Search for the cell housing the specified text and yield its (X, Y) center coordinate. 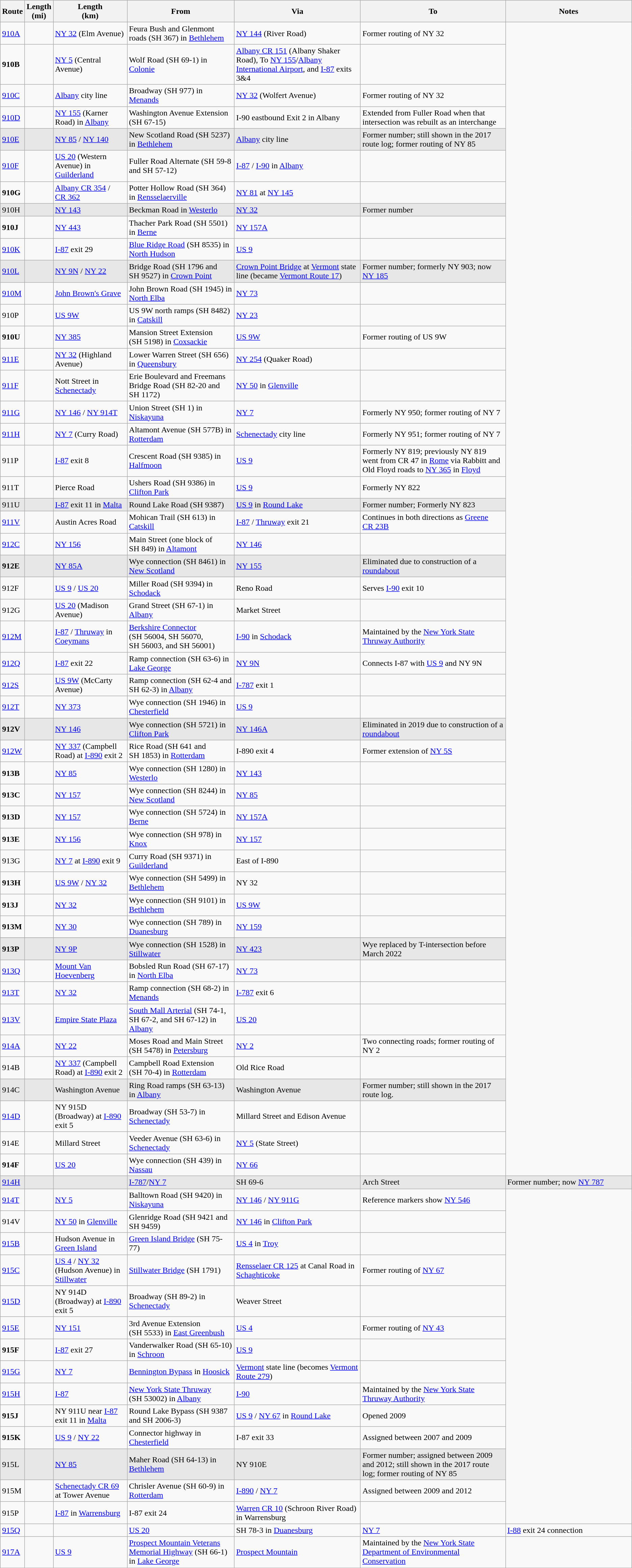
Length(mi) (39, 11)
US 9W / NY 32 (90, 883)
Wye connection (SH 9101) in Bethlehem (181, 905)
Fuller Road Alternate (SH 59-8 and SH 57-12) (181, 166)
I-87 exit 22 (90, 663)
Former number; assigned between 2009 and 2012; still shown in the 2017 route log; former routing of NY 85 (433, 1464)
NY 2 (297, 1046)
Route (12, 11)
Beckman Road in Westerlo (181, 210)
912M (12, 636)
Wye connection (SH 439) in Nassau (181, 1165)
Wye connection (SH 5499) in Bethlehem (181, 883)
NY 915D (Broadway) at I-890 exit 5 (90, 1116)
Former number (433, 210)
NY 910E (297, 1464)
915J (12, 1416)
NY 9N / NY 22 (90, 271)
Maintained by the New York State Department of Environmental Conservation (433, 1552)
Green Island Bridge (SH 75-77) (181, 1244)
915K (12, 1438)
US 9W north ramps (SH 8482) in Catskill (181, 315)
Rensselaer CR 125 at Canal Road in Schaghticoke (297, 1270)
Washington Avenue Extension (SH 67-15) (181, 118)
Stillwater Bridge (SH 1791) (181, 1270)
Erie Boulevard and Freemans Bridge Road (SH 82-20 and SH 1172) (181, 386)
NY 146 / NY 911G (297, 1200)
Vermont state line (becomes Vermont Route 279) (297, 1371)
Reference markers show NY 546 (433, 1200)
913G (12, 861)
Mansion Street Extension (SH 5198) in Coxsackie (181, 337)
914T (12, 1200)
Former number; formerly NY 903; now NY 185 (433, 271)
913H (12, 883)
Maher Road (SH 64-13) in Bethlehem (181, 1464)
US 4 / NY 32 (Hudson Avenue) in Stillwater (90, 1270)
915Q (12, 1530)
NY 385 (90, 337)
915C (12, 1270)
913P (12, 949)
NY 9N (297, 663)
913V (12, 1019)
912V (12, 729)
I-787/NY 7 (181, 1182)
910U (12, 337)
NY 5 (Central Avenue) (90, 64)
I-87 exit 33 (297, 1438)
I-87 / Thruway exit 21 (297, 522)
I-87 exit 24 (181, 1513)
Wye replaced by T-intersection before March 2022 (433, 949)
Wye connection (SH 978) in Knox (181, 839)
Notes (569, 11)
Millard Street (90, 1143)
915B (12, 1244)
New York State Thruway (SH 53002) in Albany (181, 1394)
913B (12, 773)
Feura Bush and Glenmont roads (SH 367) in Bethlehem (181, 33)
912C (12, 544)
I-90 (297, 1394)
I-787 exit 1 (297, 685)
I-87 (90, 1394)
Bobsled Run Road (SH 67-17) in North Elba (181, 971)
912S (12, 685)
Pierce Road (90, 487)
Schenectady city line (297, 434)
Grand Street (SH 67-1) in Albany (181, 610)
912W (12, 751)
Connects I-87 with US 9 and NY 9N (433, 663)
Continues in both directions as Greene CR 23B (433, 522)
Connector highway in Chesterfield (181, 1438)
US 4 in Troy (297, 1244)
915G (12, 1371)
914A (12, 1046)
Glenridge Road (SH 9421 and SH 9459) (181, 1221)
NY 23 (297, 315)
Market Street (297, 610)
Former routing of NY 67 (433, 1270)
Former number; Formerly NY 823 (433, 505)
Prospect Mountain Veterans Memorial Highway (SH 66-1) in Lake George (181, 1552)
NY 155 (Karner Road) in Albany (90, 118)
I-87 exit 29 (90, 249)
US 20 (Western Avenue) in Guilderland (90, 166)
Schenectady CR 69 at Tower Avenue (90, 1491)
911V (12, 522)
Potter Hollow Road (SH 364) in Rensselaerville (181, 193)
911U (12, 505)
Broadway (SH 53-7) in Schenectady (181, 1116)
Reno Road (297, 588)
NY 32 (Wolfert Avenue) (297, 95)
913E (12, 839)
Wye connection (SH 1280) in Westerlo (181, 773)
NY 146 / NY 914T (90, 412)
911G (12, 412)
913T (12, 992)
910F (12, 166)
Wye connection (SH 5724) in Berne (181, 817)
Nott Street in Schenectady (90, 386)
I-787 exit 6 (297, 992)
NY 81 at NY 145 (297, 193)
Formerly NY 950; former routing of NY 7 (433, 412)
NY 9P (90, 949)
US 9 / NY 22 (90, 1438)
Round Lake Road (SH 9387) (181, 505)
I-87 / Thruway in Coeymans (90, 636)
911F (12, 386)
US 20 (Madison Avenue) (90, 610)
Formerly NY 822 (433, 487)
NY 5 (State Street) (297, 1143)
Berkshire Connector (SH 56004, SH 56070, SH 56003, and SH 56001) (181, 636)
Union Street (SH 1) in Niskayuna (181, 412)
Two connecting roads; former routing of NY 2 (433, 1046)
910B (12, 64)
Crescent Road (SH 9385) in Halfmoon (181, 461)
Arch Street (433, 1182)
Eliminated due to construction of a roundabout (433, 566)
Warren CR 10 (Schroon River Road) in Warrensburg (297, 1513)
I-87 / I-90 in Albany (297, 166)
NY 144 (River Road) (297, 33)
Serves I-90 exit 10 (433, 588)
Veeder Avenue (SH 63-6) in Schenectady (181, 1143)
Miller Road (SH 9394) in Schodack (181, 588)
Chrisler Avenue (SH 60-9) in Rotterdam (181, 1491)
Hudson Avenue in Green Island (90, 1244)
John Brown Road (SH 1945) in North Elba (181, 293)
Formerly NY 951; former routing of NY 7 (433, 434)
NY 32 (Highland Avenue) (90, 359)
915H (12, 1394)
914E (12, 1143)
910E (12, 139)
NY 5 (90, 1200)
Ramp connection (SH 62-4 and SH 62-3) in Albany (181, 685)
US 9W (McCarty Avenue) (90, 685)
914V (12, 1221)
910L (12, 271)
NY 66 (297, 1165)
US 9 in Round Lake (297, 505)
Old Rice Road (297, 1068)
Former number; now NY 787 (569, 1182)
I-87 exit 27 (90, 1350)
914C (12, 1090)
Length(km) (90, 11)
911H (12, 434)
Wye connection (SH 1946) in Chesterfield (181, 707)
914B (12, 1068)
Lower Warren Street (SH 656) in Queensbury (181, 359)
912T (12, 707)
Broadway (SH 89-2) in Schenectady (181, 1301)
NY 146A (297, 729)
US 9 / NY 67 in Round Lake (297, 1416)
911P (12, 461)
Albany CR 354 / CR 362 (90, 193)
Formerly NY 819; previously NY 819 went from CR 47 in Rome via Rabbitt and Old Floyd roads to NY 365 in Floyd (433, 461)
Ushers Road (SH 9386) in Clifton Park (181, 487)
Millard Street and Edison Avenue (297, 1116)
910G (12, 193)
John Brown's Grave (90, 293)
Via (297, 11)
915L (12, 1464)
Curry Road (SH 9371) in Guilderland (181, 861)
913Q (12, 971)
NY 423 (297, 949)
914H (12, 1182)
915M (12, 1491)
US 9 / US 20 (90, 588)
910C (12, 95)
910M (12, 293)
Bridge Road (SH 1796 and SH 9527) in Crown Point (181, 271)
Round Lake Bypass (SH 9387 and SH 2006-3) (181, 1416)
NY 22 (90, 1046)
I-87 exit 11 in Malta (90, 505)
SH 69-6 (297, 1182)
Ring Road ramps (SH 63-13) in Albany (181, 1090)
Prospect Mountain (297, 1552)
910K (12, 249)
912F (12, 588)
Rice Road (SH 641 and SH 1853) in Rotterdam (181, 751)
Crown Point Bridge at Vermont state line (became Vermont Route 17) (297, 271)
Eliminated in 2019 due to construction of a roundabout (433, 729)
Vanderwalker Road (SH 65-10) in Schroon (181, 1350)
Former routing of NY 43 (433, 1327)
I-90 eastbound Exit 2 in Albany (297, 118)
I-88 exit 24 connection (569, 1530)
NY 911U near I-87 exit 11 in Malta (90, 1416)
Blue Ridge Road (SH 8535) in North Hudson (181, 249)
911T (12, 487)
Altamont Avenue (SH 577B) in Rotterdam (181, 434)
Former extension of NY 5S (433, 751)
NY 151 (90, 1327)
912G (12, 610)
911E (12, 359)
I-90 in Schodack (297, 636)
East of I-890 (297, 861)
NY 30 (90, 927)
915E (12, 1327)
US 4 (297, 1327)
Extended from Fuller Road when that intersection was rebuilt as an interchange (433, 118)
Wye connection (SH 5721) in Clifton Park (181, 729)
Main Street (one block of SH 849) in Altamont (181, 544)
I-890 / NY 7 (297, 1491)
NY 155 (297, 566)
Wye connection (SH 1528) in Stillwater (181, 949)
Albany CR 151 (Albany Shaker Road), To NY 155/Albany International Airport, and I-87 exits 3&4 (297, 64)
910H (12, 210)
I-890 exit 4 (297, 751)
Former number; still shown in the 2017 route log; former routing of NY 85 (433, 139)
912E (12, 566)
3rd Avenue Extension (SH 5533) in East Greenbush (181, 1327)
914D (12, 1116)
NY 443 (90, 227)
913M (12, 927)
Mount Van Hoevenberg (90, 971)
SH 78-3 in Duanesburg (297, 1530)
Empire State Plaza (90, 1019)
Austin Acres Road (90, 522)
Assigned between 2007 and 2009 (433, 1438)
NY 7 (Curry Road) (90, 434)
NY 32 (Elm Avenue) (90, 33)
Balltown Road (SH 9420) in Niskayuna (181, 1200)
Mohican Trail (SH 613) in Catskill (181, 522)
Former number; still shown in the 2017 route log. (433, 1090)
917A (12, 1552)
I-87 in Warrensburg (90, 1513)
913J (12, 905)
910A (12, 33)
NY 914D (Broadway) at I-890 exit 5 (90, 1301)
Ramp connection (SH 63-6) in Lake George (181, 663)
913D (12, 817)
Moses Road and Main Street (SH 5478) in Petersburg (181, 1046)
910J (12, 227)
From (181, 11)
NY 7 at I-890 exit 9 (90, 861)
910D (12, 118)
NY 254 (Quaker Road) (297, 359)
New Scotland Road (SH 5237) in Bethlehem (181, 139)
Wye connection (SH 8461) in New Scotland (181, 566)
Wye connection (SH 789) in Duanesburg (181, 927)
Assigned between 2009 and 2012 (433, 1491)
Wye connection (SH 8244) in New Scotland (181, 795)
915D (12, 1301)
NY 85 / NY 140 (90, 139)
NY 85A (90, 566)
To (433, 11)
Wolf Road (SH 69-1) in Colonie (181, 64)
NY 159 (297, 927)
Ramp connection (SH 68-2) in Menands (181, 992)
I-87 exit 8 (90, 461)
913C (12, 795)
South Mall Arterial (SH 74-1, SH 67-2, and SH 67-12) in Albany (181, 1019)
Broadway (SH 977) in Menands (181, 95)
Former routing of US 9W (433, 337)
Weaver Street (297, 1301)
915P (12, 1513)
915F (12, 1350)
Bennington Bypass in Hoosick (181, 1371)
Thacher Park Road (SH 5501) in Berne (181, 227)
NY 373 (90, 707)
Opened 2009 (433, 1416)
914F (12, 1165)
NY 146 in Clifton Park (297, 1221)
912Q (12, 663)
Campbell Road Extension (SH 70-4) in Rotterdam (181, 1068)
910P (12, 315)
